From the cell containing the given text, extract its center point as [x, y] coordinate. 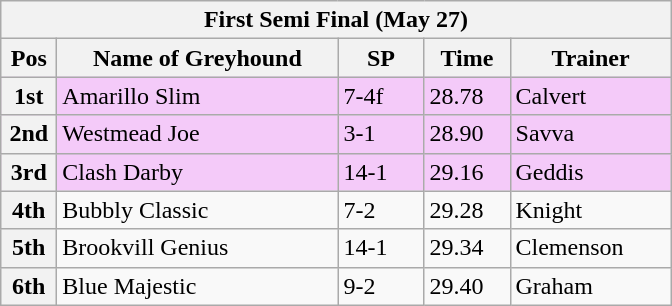
Westmead Joe [198, 134]
1st [29, 96]
Name of Greyhound [198, 58]
29.34 [467, 248]
Graham [590, 286]
Calvert [590, 96]
29.40 [467, 286]
Brookvill Genius [198, 248]
Blue Majestic [198, 286]
Clemenson [590, 248]
29.28 [467, 210]
28.78 [467, 96]
7-4f [381, 96]
First Semi Final (May 27) [336, 20]
Amarillo Slim [198, 96]
29.16 [467, 172]
Trainer [590, 58]
Clash Darby [198, 172]
Savva [590, 134]
3rd [29, 172]
Pos [29, 58]
6th [29, 286]
4th [29, 210]
9-2 [381, 286]
Time [467, 58]
Knight [590, 210]
SP [381, 58]
2nd [29, 134]
28.90 [467, 134]
5th [29, 248]
3-1 [381, 134]
Geddis [590, 172]
Bubbly Classic [198, 210]
7-2 [381, 210]
